Provide the [x, y] coordinate of the cell's center where the given text is located.  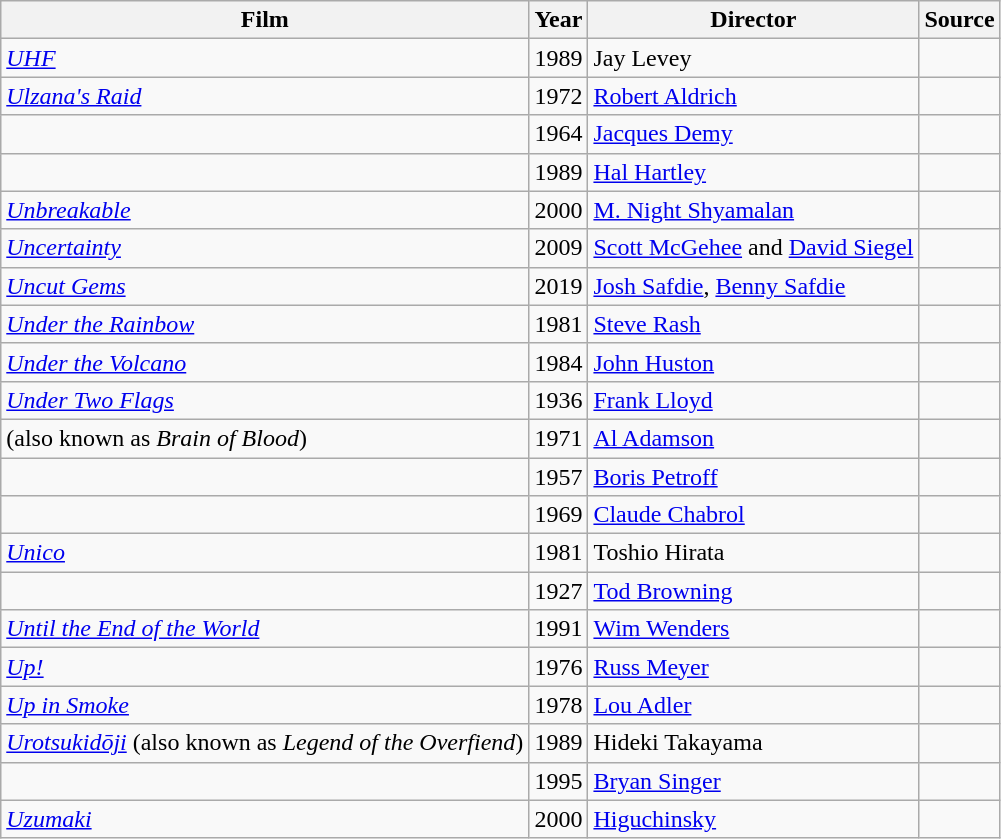
Bryan Singer [754, 781]
Source [960, 20]
Up! [265, 667]
Under Two Flags [265, 400]
Year [558, 20]
M. Night Shyamalan [754, 210]
2009 [558, 248]
Jacques Demy [754, 134]
Director [754, 20]
Film [265, 20]
Claude Chabrol [754, 515]
Uncut Gems [265, 286]
Josh Safdie, Benny Safdie [754, 286]
Urotsukidōji (also known as Legend of the Overfiend) [265, 743]
Boris Petroff [754, 477]
Under the Rainbow [265, 324]
Hal Hartley [754, 172]
1976 [558, 667]
1957 [558, 477]
Tod Browning [754, 591]
Ulzana's Raid [265, 96]
1978 [558, 705]
1927 [558, 591]
Unbreakable [265, 210]
Robert Aldrich [754, 96]
Wim Wenders [754, 629]
Under the Volcano [265, 362]
Al Adamson [754, 438]
1969 [558, 515]
1995 [558, 781]
1936 [558, 400]
(also known as Brain of Blood) [265, 438]
Uncertainty [265, 248]
1991 [558, 629]
1972 [558, 96]
2019 [558, 286]
Jay Levey [754, 58]
Lou Adler [754, 705]
Scott McGehee and David Siegel [754, 248]
Until the End of the World [265, 629]
Uzumaki [265, 819]
1971 [558, 438]
UHF [265, 58]
1964 [558, 134]
Higuchinsky [754, 819]
Hideki Takayama [754, 743]
Steve Rash [754, 324]
Unico [265, 553]
Frank Lloyd [754, 400]
Up in Smoke [265, 705]
Russ Meyer [754, 667]
1984 [558, 362]
John Huston [754, 362]
Toshio Hirata [754, 553]
